Provide the [X, Y] coordinate of the cell's center where the given text is located.  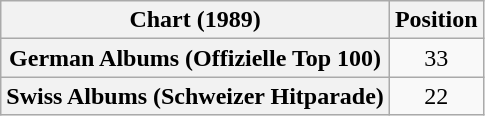
German Albums (Offizielle Top 100) [196, 58]
Swiss Albums (Schweizer Hitparade) [196, 96]
Chart (1989) [196, 20]
33 [436, 58]
22 [436, 96]
Position [436, 20]
